Detect which cell encompasses the target text, then output its [x, y] center coordinate. 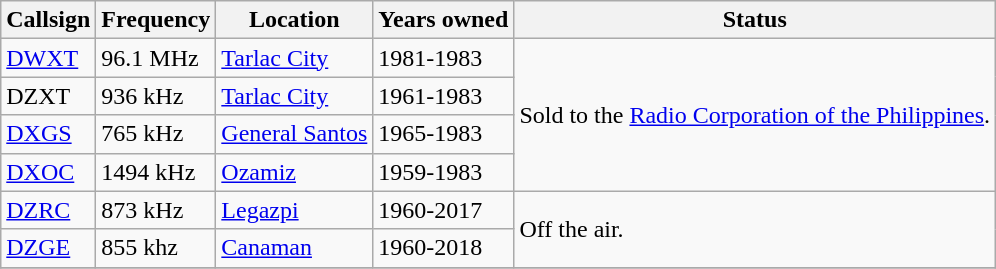
Location [294, 20]
Canaman [294, 248]
936 kHz [156, 96]
Ozamiz [294, 172]
765 kHz [156, 134]
Legazpi [294, 210]
1494 kHz [156, 172]
1960-2017 [444, 210]
DXOC [48, 172]
Status [755, 20]
DZXT [48, 96]
855 khz [156, 248]
Frequency [156, 20]
1981-1983 [444, 58]
1965-1983 [444, 134]
DZGE [48, 248]
General Santos [294, 134]
1959-1983 [444, 172]
Off the air. [755, 229]
DWXT [48, 58]
Years owned [444, 20]
96.1 MHz [156, 58]
Sold to the Radio Corporation of the Philippines. [755, 115]
DZRC [48, 210]
Callsign [48, 20]
873 kHz [156, 210]
1960-2018 [444, 248]
DXGS [48, 134]
1961-1983 [444, 96]
